Return the [X, Y] coordinate for the center point of the cell that contains the specified text.  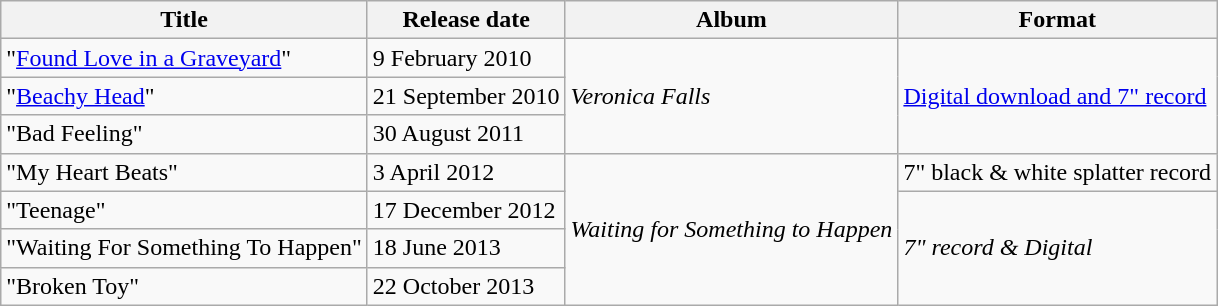
7" black & white splatter record [1058, 172]
9 February 2010 [466, 58]
22 October 2013 [466, 286]
"Beachy Head" [184, 96]
18 June 2013 [466, 248]
Title [184, 20]
Waiting for Something to Happen [732, 229]
Veronica Falls [732, 96]
7" record & Digital [1058, 248]
30 August 2011 [466, 134]
"Teenage" [184, 210]
21 September 2010 [466, 96]
Release date [466, 20]
"Broken Toy" [184, 286]
Digital download and 7" record [1058, 96]
"Found Love in a Graveyard" [184, 58]
17 December 2012 [466, 210]
"My Heart Beats" [184, 172]
Album [732, 20]
"Bad Feeling" [184, 134]
"Waiting For Something To Happen" [184, 248]
Format [1058, 20]
3 April 2012 [466, 172]
